Search for the cell housing the specified text and yield its (X, Y) center coordinate. 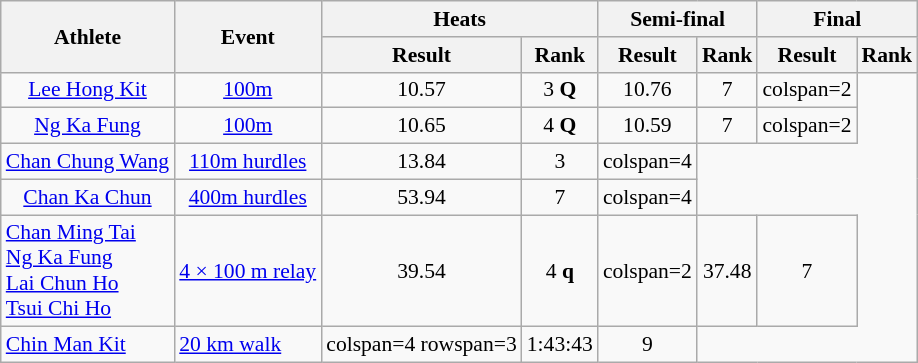
10.76 (648, 90)
4 q (560, 271)
Heats (460, 19)
9 (648, 345)
Final (837, 19)
4 × 100 m relay (248, 271)
37.48 (728, 271)
Ng Ka Fung (88, 126)
110m hurdles (248, 162)
Chan Chung Wang (88, 162)
10.59 (648, 126)
1:43:43 (560, 345)
Athlete (88, 36)
400m hurdles (248, 197)
3 (560, 162)
10.65 (422, 126)
Semi-final (678, 19)
Lee Hong Kit (88, 90)
4 Q (560, 126)
Chan Ming TaiNg Ka FungLai Chun HoTsui Chi Ho (88, 271)
3 Q (560, 90)
20 km walk (248, 345)
Chan Ka Chun (88, 197)
Chin Man Kit (88, 345)
colspan=4 rowspan=3 (422, 345)
53.94 (422, 197)
39.54 (422, 271)
10.57 (422, 90)
13.84 (422, 162)
Event (248, 36)
